Provide the (X, Y) coordinate of the cell's center where the given text is located.  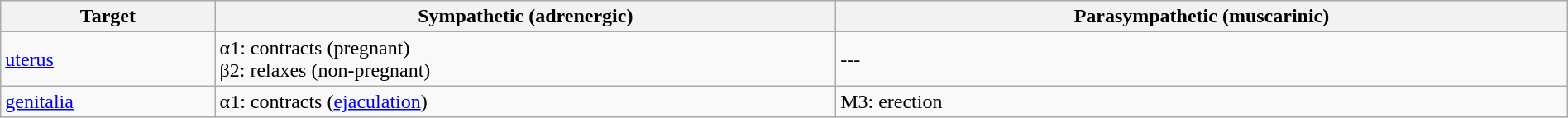
M3: erection (1202, 101)
Parasympathetic (muscarinic) (1202, 17)
genitalia (108, 101)
Sympathetic (adrenergic) (526, 17)
--- (1202, 59)
Target (108, 17)
α1: contracts (ejaculation) (526, 101)
uterus (108, 59)
α1: contracts (pregnant) β2: relaxes (non-pregnant) (526, 59)
